Pinpoint the cell where the given text exists, returning its (X, Y) midpoint coordinate. 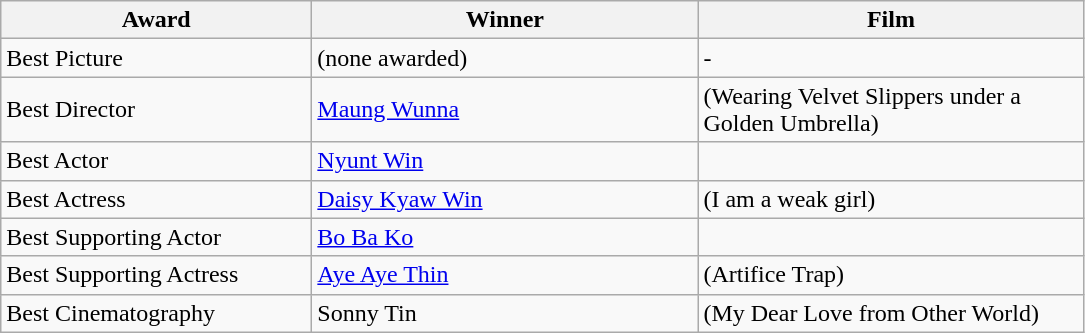
(I am a weak girl) (891, 199)
Maung Wunna (505, 110)
Award (156, 20)
Nyunt Win (505, 161)
(My Dear Love from Other World) (891, 313)
Sonny Tin (505, 313)
Daisy Kyaw Win (505, 199)
Best Picture (156, 58)
Film (891, 20)
Bo Ba Ko (505, 237)
Best Supporting Actress (156, 275)
(Wearing Velvet Slippers under a Golden Umbrella) (891, 110)
Best Actress (156, 199)
Aye Aye Thin (505, 275)
Best Actor (156, 161)
(Artifice Trap) (891, 275)
Best Director (156, 110)
Winner (505, 20)
- (891, 58)
Best Supporting Actor (156, 237)
(none awarded) (505, 58)
Best Cinematography (156, 313)
